Extract the (X, Y) coordinate from the center of the cell holding the provided text.  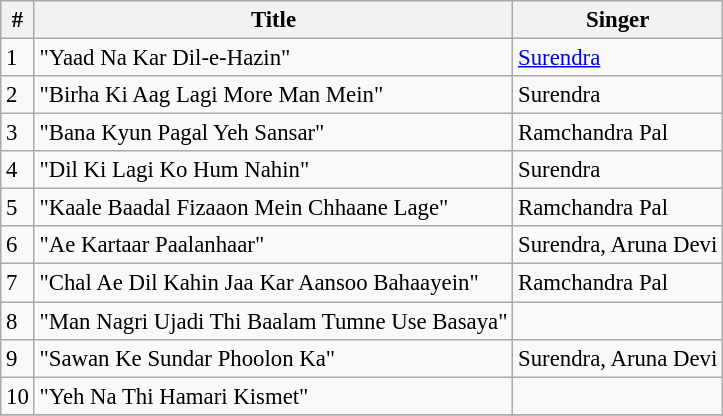
Title (274, 20)
"Chal Ae Dil Kahin Jaa Kar Aansoo Bahaayein" (274, 283)
10 (18, 396)
2 (18, 95)
Singer (618, 20)
4 (18, 170)
"Yaad Na Kar Dil-e-Hazin" (274, 58)
9 (18, 358)
"Dil Ki Lagi Ko Hum Nahin" (274, 170)
3 (18, 133)
"Birha Ki Aag Lagi More Man Mein" (274, 95)
"Bana Kyun Pagal Yeh Sansar" (274, 133)
5 (18, 208)
"Kaale Baadal Fizaaon Mein Chhaane Lage" (274, 208)
"Sawan Ke Sundar Phoolon Ka" (274, 358)
# (18, 20)
"Ae Kartaar Paalanhaar" (274, 245)
8 (18, 321)
7 (18, 283)
1 (18, 58)
6 (18, 245)
"Yeh Na Thi Hamari Kismet" (274, 396)
"Man Nagri Ujadi Thi Baalam Tumne Use Basaya" (274, 321)
